Detect which cell encompasses the target text, then output its [x, y] center coordinate. 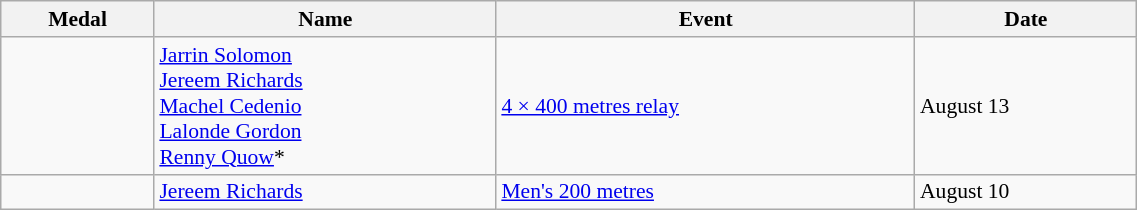
4 × 400 metres relay [706, 106]
Jereem Richards [325, 192]
Date [1026, 19]
Jarrin Solomon Jereem RichardsMachel CedenioLalonde GordonRenny Quow* [325, 106]
August 10 [1026, 192]
Name [325, 19]
Men's 200 metres [706, 192]
Medal [78, 19]
Event [706, 19]
August 13 [1026, 106]
